From the cell containing the given text, extract its center point as [x, y] coordinate. 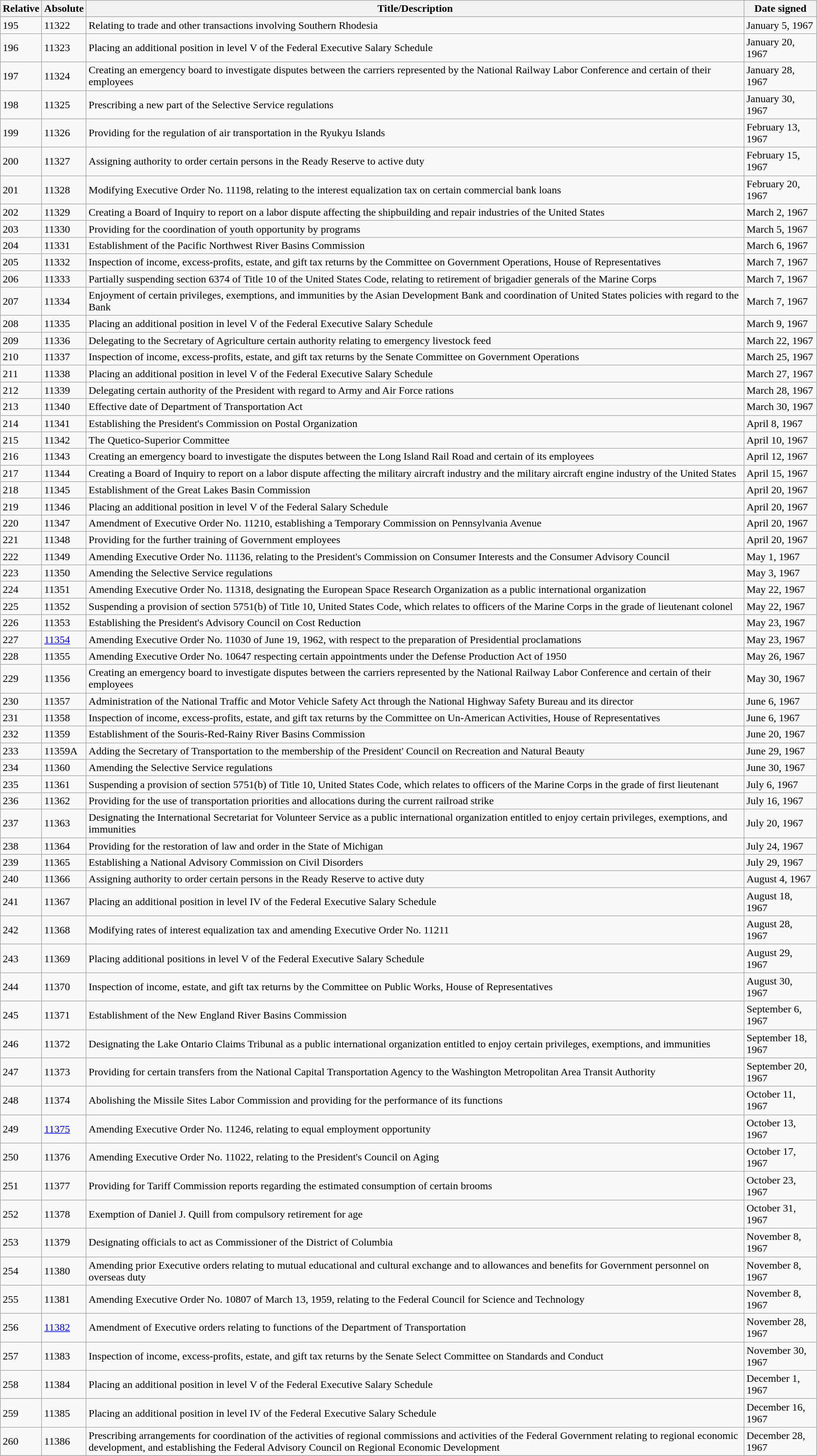
Establishment of the Pacific Northwest River Basins Commission [415, 245]
11370 [64, 987]
11331 [64, 245]
Relative [21, 9]
Establishing the President's Commission on Postal Organization [415, 423]
11361 [64, 784]
255 [21, 1299]
206 [21, 279]
Amending Executive Order No. 10647 respecting certain appointments under the Defense Production Act of 1950 [415, 656]
11371 [64, 1015]
244 [21, 987]
11345 [64, 490]
11353 [64, 623]
11384 [64, 1385]
242 [21, 930]
11363 [64, 823]
Providing for the use of transportation priorities and allocations during the current railroad strike [415, 801]
October 13, 1967 [780, 1129]
August 29, 1967 [780, 959]
May 26, 1967 [780, 656]
Exemption of Daniel J. Quill from compulsory retirement for age [415, 1214]
April 8, 1967 [780, 423]
227 [21, 640]
November 30, 1967 [780, 1356]
218 [21, 490]
Amending Executive Order No. 11022, relating to the President's Council on Aging [415, 1157]
11325 [64, 105]
November 28, 1967 [780, 1328]
March 5, 1967 [780, 229]
June 29, 1967 [780, 751]
201 [21, 189]
Administration of the National Traffic and Motor Vehicle Safety Act through the National Highway Safety Bureau and its director [415, 701]
July 20, 1967 [780, 823]
11373 [64, 1072]
11337 [64, 357]
231 [21, 718]
Providing for certain transfers from the National Capital Transportation Agency to the Washington Metropolitan Area Transit Authority [415, 1072]
11356 [64, 678]
Inspection of income, excess-profits, estate, and gift tax returns by the Senate Committee on Government Operations [415, 357]
237 [21, 823]
Adding the Secretary of Transportation to the membership of the President' Council on Recreation and Natural Beauty [415, 751]
March 27, 1967 [780, 374]
11358 [64, 718]
11382 [64, 1328]
200 [21, 162]
Establishing the President's Advisory Council on Cost Reduction [415, 623]
11365 [64, 863]
March 30, 1967 [780, 407]
238 [21, 846]
Partially suspending section 6374 of Title 10 of the United States Code, relating to retirement of brigadier generals of the Marine Corps [415, 279]
Date signed [780, 9]
Creating a Board of Inquiry to report on a labor dispute affecting the shipbuilding and repair industries of the United States [415, 212]
247 [21, 1072]
Delegating certain authority of the President with regard to Army and Air Force rations [415, 390]
Amending Executive Order No. 11030 of June 19, 1962, with respect to the preparation of Presidential proclamations [415, 640]
11341 [64, 423]
258 [21, 1385]
233 [21, 751]
11340 [64, 407]
January 28, 1967 [780, 76]
11386 [64, 1442]
Relating to trade and other transactions involving Southern Rhodesia [415, 25]
Placing an additional position in level V of the Federal Salary Schedule [415, 506]
11378 [64, 1214]
July 6, 1967 [780, 784]
209 [21, 341]
Amendment of Executive orders relating to functions of the Department of Transportation [415, 1328]
11359 [64, 734]
11369 [64, 959]
Title/Description [415, 9]
196 [21, 48]
Providing for Tariff Commission reports regarding the estimated consumption of certain brooms [415, 1186]
Amending Executive Order No. 11246, relating to equal employment opportunity [415, 1129]
11336 [64, 341]
253 [21, 1243]
199 [21, 133]
208 [21, 324]
Inspection of income, estate, and gift tax returns by the Committee on Public Works, House of Representatives [415, 987]
11327 [64, 162]
211 [21, 374]
Modifying Executive Order No. 11198, relating to the interest equalization tax on certain commercial bank loans [415, 189]
11383 [64, 1356]
11339 [64, 390]
11354 [64, 640]
11323 [64, 48]
223 [21, 573]
224 [21, 590]
11334 [64, 301]
234 [21, 768]
225 [21, 606]
Placing additional positions in level V of the Federal Executive Salary Schedule [415, 959]
215 [21, 440]
11324 [64, 76]
December 1, 1967 [780, 1385]
Providing for the coordination of youth opportunity by programs [415, 229]
October 23, 1967 [780, 1186]
11329 [64, 212]
August 18, 1967 [780, 902]
205 [21, 262]
Designating officials to act as Commissioner of the District of Columbia [415, 1243]
11366 [64, 879]
11367 [64, 902]
195 [21, 25]
11368 [64, 930]
11381 [64, 1299]
September 20, 1967 [780, 1072]
11348 [64, 540]
212 [21, 390]
March 9, 1967 [780, 324]
January 20, 1967 [780, 48]
January 5, 1967 [780, 25]
Modifying rates of interest equalization tax and amending Executive Order No. 11211 [415, 930]
204 [21, 245]
May 1, 1967 [780, 557]
256 [21, 1328]
Effective date of Department of Transportation Act [415, 407]
11360 [64, 768]
March 22, 1967 [780, 341]
Absolute [64, 9]
Designating the Lake Ontario Claims Tribunal as a public international organization entitled to enjoy certain privileges, exemptions, and immunities [415, 1043]
241 [21, 902]
August 30, 1967 [780, 987]
11350 [64, 573]
March 6, 1967 [780, 245]
11342 [64, 440]
197 [21, 76]
June 30, 1967 [780, 768]
11333 [64, 279]
April 12, 1967 [780, 457]
246 [21, 1043]
Creating an emergency board to investigate the disputes between the Long Island Rail Road and certain of its employees [415, 457]
214 [21, 423]
January 30, 1967 [780, 105]
11349 [64, 557]
229 [21, 678]
11374 [64, 1100]
11322 [64, 25]
232 [21, 734]
February 20, 1967 [780, 189]
11351 [64, 590]
11330 [64, 229]
11326 [64, 133]
Abolishing the Missile Sites Labor Commission and providing for the performance of its functions [415, 1100]
240 [21, 879]
213 [21, 407]
August 28, 1967 [780, 930]
219 [21, 506]
May 3, 1967 [780, 573]
11380 [64, 1270]
The Quetico-Superior Committee [415, 440]
October 17, 1967 [780, 1157]
239 [21, 863]
210 [21, 357]
11359A [64, 751]
248 [21, 1100]
Providing for the further training of Government employees [415, 540]
11376 [64, 1157]
250 [21, 1157]
December 28, 1967 [780, 1442]
Delegating to the Secretary of Agriculture certain authority relating to emergency livestock feed [415, 341]
11375 [64, 1129]
Establishment of the New England River Basins Commission [415, 1015]
11338 [64, 374]
March 2, 1967 [780, 212]
11372 [64, 1043]
222 [21, 557]
11362 [64, 801]
259 [21, 1413]
Inspection of income, excess-profits, estate, and gift tax returns by the Committee on Un-American Activities, House of Representatives [415, 718]
198 [21, 105]
11335 [64, 324]
207 [21, 301]
Amendment of Executive Order No. 11210, establishing a Temporary Commission on Pennsylvania Avenue [415, 523]
March 28, 1967 [780, 390]
Providing for the restoration of law and order in the State of Michigan [415, 846]
September 6, 1967 [780, 1015]
July 16, 1967 [780, 801]
Inspection of income, excess-profits, estate, and gift tax returns by the Senate Select Committee on Standards and Conduct [415, 1356]
11328 [64, 189]
11385 [64, 1413]
August 4, 1967 [780, 879]
Inspection of income, excess-profits, estate, and gift tax returns by the Committee on Government Operations, House of Representatives [415, 262]
April 15, 1967 [780, 473]
February 15, 1967 [780, 162]
Prescribing a new part of the Selective Service regulations [415, 105]
251 [21, 1186]
220 [21, 523]
July 24, 1967 [780, 846]
257 [21, 1356]
September 18, 1967 [780, 1043]
February 13, 1967 [780, 133]
236 [21, 801]
11344 [64, 473]
11377 [64, 1186]
202 [21, 212]
11343 [64, 457]
March 25, 1967 [780, 357]
221 [21, 540]
Establishment of the Great Lakes Basin Commission [415, 490]
Establishing a National Advisory Commission on Civil Disorders [415, 863]
243 [21, 959]
October 11, 1967 [780, 1100]
11346 [64, 506]
11379 [64, 1243]
July 29, 1967 [780, 863]
216 [21, 457]
May 30, 1967 [780, 678]
260 [21, 1442]
203 [21, 229]
228 [21, 656]
Amending Executive Order No. 10807 of March 13, 1959, relating to the Federal Council for Science and Technology [415, 1299]
June 20, 1967 [780, 734]
254 [21, 1270]
217 [21, 473]
11364 [64, 846]
11332 [64, 262]
11347 [64, 523]
245 [21, 1015]
249 [21, 1129]
December 16, 1967 [780, 1413]
230 [21, 701]
Amending Executive Order No. 11136, relating to the President's Commission on Consumer Interests and the Consumer Advisory Council [415, 557]
226 [21, 623]
Providing for the regulation of air transportation in the Ryukyu Islands [415, 133]
Amending Executive Order No. 11318, designating the European Space Research Organization as a public international organization [415, 590]
Establishment of the Souris-Red-Rainy River Basins Commission [415, 734]
11355 [64, 656]
11357 [64, 701]
April 10, 1967 [780, 440]
235 [21, 784]
252 [21, 1214]
11352 [64, 606]
October 31, 1967 [780, 1214]
